Provide the (X, Y) coordinate of the cell's center where the given text is located.  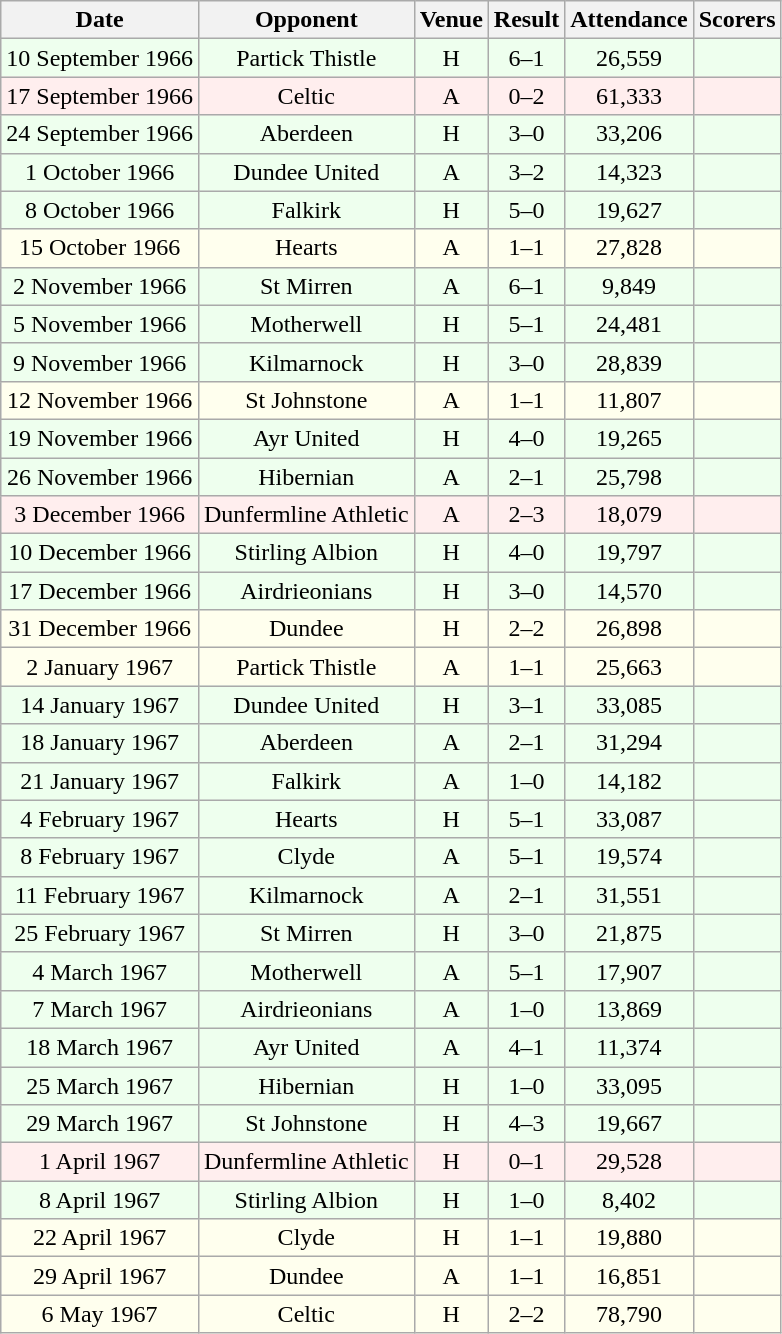
25,663 (629, 667)
10 September 1966 (100, 58)
4 March 1967 (100, 971)
14,182 (629, 781)
26,559 (629, 58)
5 November 1966 (100, 324)
Scorers (737, 20)
19,797 (629, 553)
29 March 1967 (100, 1124)
28,839 (629, 362)
0–2 (526, 96)
3–2 (526, 172)
19,574 (629, 857)
31 December 1966 (100, 629)
78,790 (629, 1314)
24 September 1966 (100, 134)
8 October 1966 (100, 210)
33,085 (629, 705)
Opponent (306, 20)
26 November 1966 (100, 477)
19,265 (629, 438)
2 November 1966 (100, 286)
21,875 (629, 933)
29 April 1967 (100, 1276)
21 January 1967 (100, 781)
Date (100, 20)
4 February 1967 (100, 819)
3–1 (526, 705)
14,570 (629, 591)
31,294 (629, 743)
33,087 (629, 819)
0–1 (526, 1162)
11 February 1967 (100, 895)
15 October 1966 (100, 248)
7 March 1967 (100, 1009)
18,079 (629, 515)
8,402 (629, 1200)
19 November 1966 (100, 438)
33,206 (629, 134)
26,898 (629, 629)
14 January 1967 (100, 705)
9 November 1966 (100, 362)
31,551 (629, 895)
27,828 (629, 248)
11,374 (629, 1047)
19,880 (629, 1238)
25,798 (629, 477)
19,667 (629, 1124)
2–3 (526, 515)
Attendance (629, 20)
25 February 1967 (100, 933)
17,907 (629, 971)
22 April 1967 (100, 1238)
12 November 1966 (100, 400)
2 January 1967 (100, 667)
8 April 1967 (100, 1200)
14,323 (629, 172)
33,095 (629, 1085)
Result (526, 20)
17 December 1966 (100, 591)
11,807 (629, 400)
4–1 (526, 1047)
1 October 1966 (100, 172)
19,627 (629, 210)
18 March 1967 (100, 1047)
1 April 1967 (100, 1162)
16,851 (629, 1276)
Venue (451, 20)
29,528 (629, 1162)
6 May 1967 (100, 1314)
25 March 1967 (100, 1085)
13,869 (629, 1009)
8 February 1967 (100, 857)
5–0 (526, 210)
18 January 1967 (100, 743)
3 December 1966 (100, 515)
4–3 (526, 1124)
9,849 (629, 286)
61,333 (629, 96)
10 December 1966 (100, 553)
24,481 (629, 324)
17 September 1966 (100, 96)
